From the cell containing the given text, extract its center point as (x, y) coordinate. 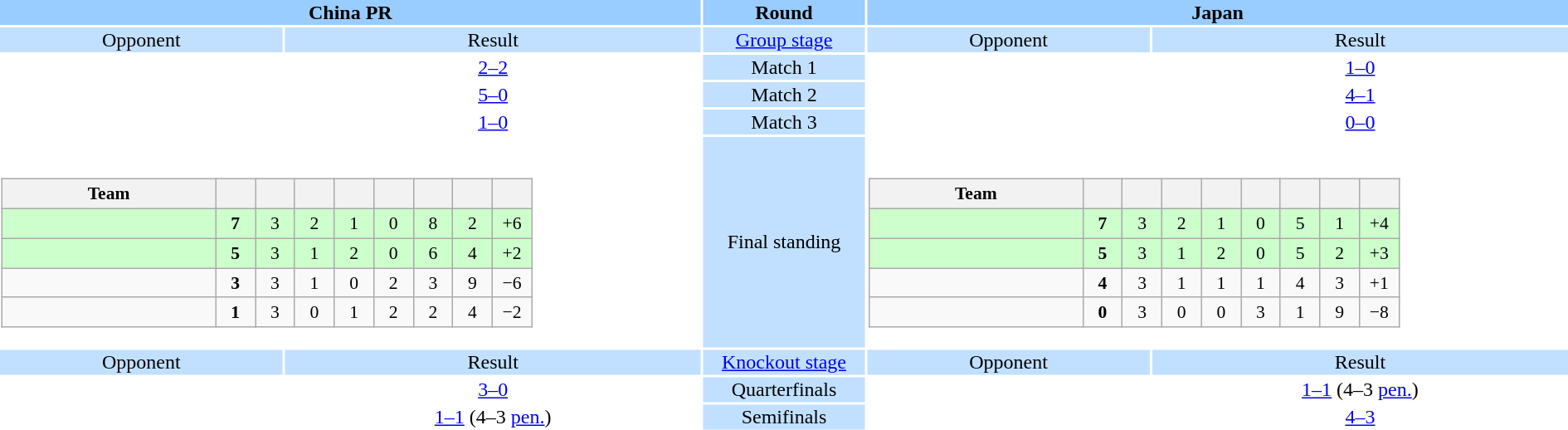
−6 (512, 283)
0–0 (1361, 122)
4–1 (1361, 95)
Match 3 (785, 122)
4–3 (1361, 417)
Group stage (785, 40)
Team 7 3 2 1 0 5 1 +4 5 3 1 2 0 5 2 +3 4 3 1 1 1 4 3 +1 0 3 0 0 3 1 9 −8 (1218, 242)
Match 2 (785, 95)
2–2 (493, 67)
Match 1 (785, 67)
Team 7 3 2 1 0 8 2 +6 5 3 1 2 0 6 4 +2 3 3 1 0 2 3 9 −6 1 3 0 1 2 2 4 −2 (350, 242)
China PR (350, 12)
Quarterfinals (785, 389)
8 (433, 223)
+2 (512, 253)
+6 (512, 223)
+3 (1380, 253)
5–0 (493, 95)
+1 (1380, 283)
−2 (512, 312)
+4 (1380, 223)
Japan (1218, 12)
Knockout stage (785, 362)
6 (433, 253)
Semifinals (785, 417)
−8 (1380, 312)
Final standing (785, 242)
3–0 (493, 389)
Round (785, 12)
